Return [x, y] of the center of cell containing provided text 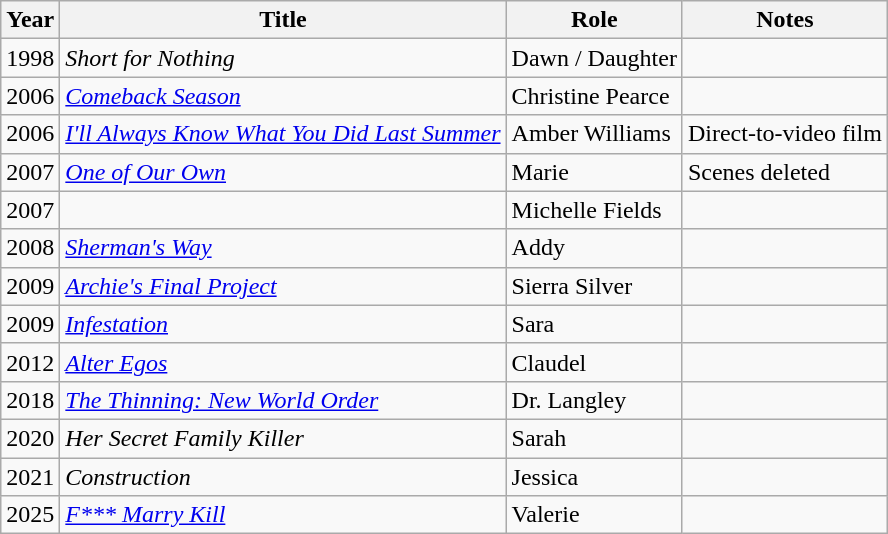
Sara [594, 324]
Construction [283, 477]
Alter Egos [283, 362]
1998 [30, 58]
2012 [30, 362]
Claudel [594, 362]
The Thinning: New World Order [283, 400]
Valerie [594, 515]
One of Our Own [283, 172]
2021 [30, 477]
Michelle Fields [594, 210]
Short for Nothing [283, 58]
Addy [594, 248]
Infestation [283, 324]
Dr. Langley [594, 400]
2020 [30, 438]
Archie's Final Project [283, 286]
Dawn / Daughter [594, 58]
Sierra Silver [594, 286]
2025 [30, 515]
Role [594, 20]
Christine Pearce [594, 96]
Sherman's Way [283, 248]
Notes [784, 20]
Marie [594, 172]
Comeback Season [283, 96]
F*** Marry Kill [283, 515]
Title [283, 20]
2008 [30, 248]
Jessica [594, 477]
2018 [30, 400]
I'll Always Know What You Did Last Summer [283, 134]
Her Secret Family Killer [283, 438]
Scenes deleted [784, 172]
Year [30, 20]
Direct-to-video film [784, 134]
Sarah [594, 438]
Amber Williams [594, 134]
